Provide the (x, y) coordinate of the cell's center where the given text is located.  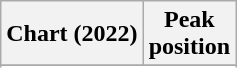
Peakposition (189, 34)
Chart (2022) (72, 34)
